Output the [X, Y] coordinate of the center of the cell containing the given text.  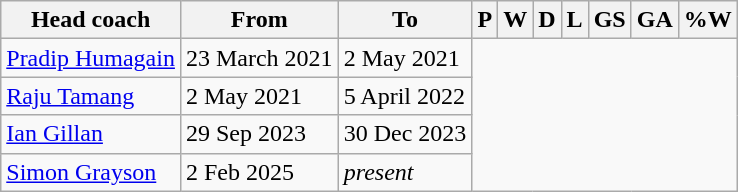
GA [654, 20]
P [485, 20]
GS [610, 20]
D [547, 20]
Head coach [91, 20]
Raju Tamang [91, 96]
5 April 2022 [405, 96]
W [516, 20]
29 Sep 2023 [259, 134]
To [405, 20]
Ian Gillan [91, 134]
Simon Grayson [91, 172]
%W [708, 20]
L [574, 20]
From [259, 20]
2 Feb 2025 [259, 172]
30 Dec 2023 [405, 134]
present [405, 172]
23 March 2021 [259, 58]
Pradip Humagain [91, 58]
